Find where the given text appears and provide that cell's center as [x, y] coordinate. 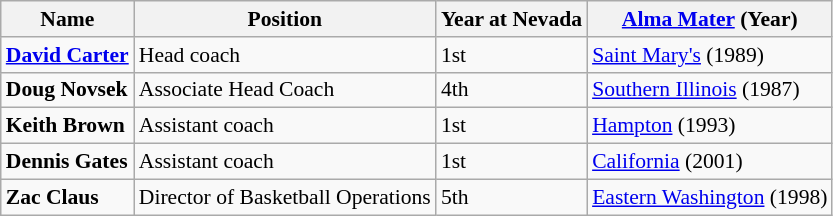
David Carter [68, 55]
Associate Head Coach [285, 90]
5th [512, 197]
Southern Illinois (1987) [710, 90]
4th [512, 90]
Alma Mater (Year) [710, 19]
California (2001) [710, 162]
Keith Brown [68, 126]
Dennis Gates [68, 162]
Position [285, 19]
Name [68, 19]
Head coach [285, 55]
Year at Nevada [512, 19]
Director of Basketball Operations [285, 197]
Doug Novsek [68, 90]
Zac Claus [68, 197]
Saint Mary's (1989) [710, 55]
Hampton (1993) [710, 126]
Eastern Washington (1998) [710, 197]
